Detect which cell encompasses the target text, then output its [x, y] center coordinate. 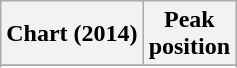
Chart (2014) [72, 34]
Peakposition [189, 34]
